Extract the (X, Y) coordinate from the center of the cell holding the provided text.  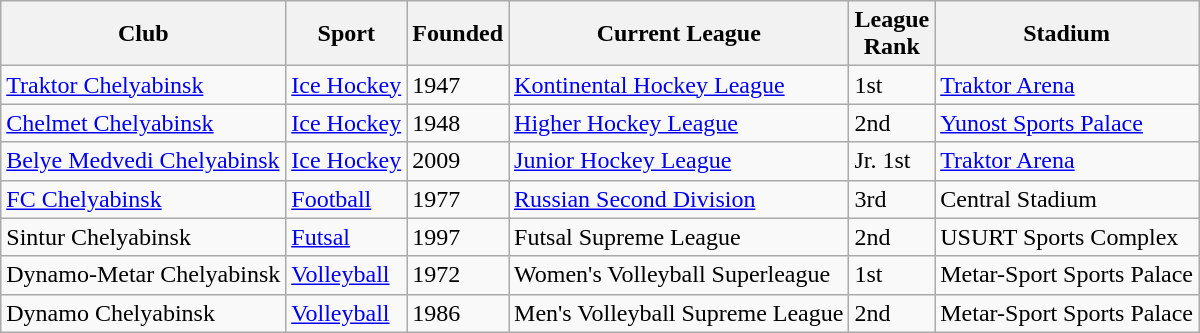
Club (144, 34)
3rd (892, 199)
Football (346, 199)
USURT Sports Complex (1067, 237)
Traktor Chelyabinsk (144, 85)
Current League (679, 34)
Jr. 1st (892, 161)
Dynamo-Metar Chelyabinsk (144, 275)
1997 (458, 237)
Futsal Supreme League (679, 237)
Central Stadium (1067, 199)
Higher Hockey League (679, 123)
Futsal (346, 237)
1948 (458, 123)
1972 (458, 275)
Russian Second Division (679, 199)
Founded (458, 34)
Sintur Chelyabinsk (144, 237)
Men's Volleyball Supreme League (679, 313)
Belye Medvedi Chelyabinsk (144, 161)
2009 (458, 161)
1977 (458, 199)
Dynamo Chelyabinsk (144, 313)
LeagueRank (892, 34)
Chelmet Chelyabinsk (144, 123)
Junior Hockey League (679, 161)
Yunost Sports Palace (1067, 123)
1986 (458, 313)
Sport (346, 34)
Kontinental Hockey League (679, 85)
Stadium (1067, 34)
FC Chelyabinsk (144, 199)
1947 (458, 85)
Women's Volleyball Superleague (679, 275)
